From the cell containing the given text, extract its center point as (X, Y) coordinate. 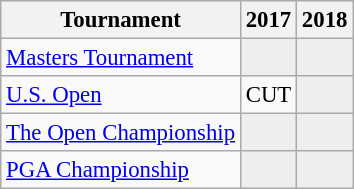
2018 (325, 20)
U.S. Open (121, 95)
Masters Tournament (121, 58)
The Open Championship (121, 133)
CUT (268, 95)
PGA Championship (121, 170)
2017 (268, 20)
Tournament (121, 20)
